Return [x, y] of the center of cell containing provided text 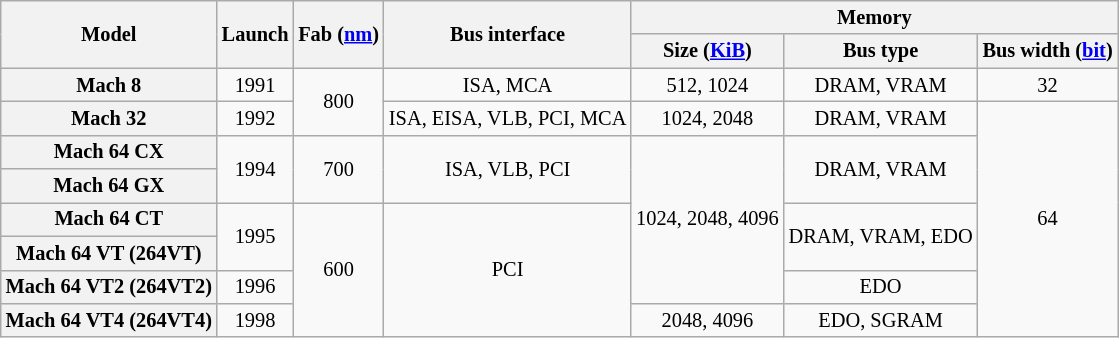
ISA, VLB, PCI [508, 168]
EDO [881, 287]
1024, 2048, 4096 [707, 219]
32 [1048, 85]
64 [1048, 219]
Memory [874, 17]
ISA, MCA [508, 85]
Launch [256, 34]
600 [338, 270]
1024, 2048 [707, 118]
Mach 64 CT [109, 219]
1998 [256, 320]
PCI [508, 270]
ISA, EISA, VLB, PCI, MCA [508, 118]
Mach 8 [109, 85]
Mach 64 VT (264VT) [109, 253]
Size (KiB) [707, 51]
Mach 64 CX [109, 152]
Mach 64 VT4 (264VT4) [109, 320]
Model [109, 34]
700 [338, 168]
800 [338, 102]
Mach 32 [109, 118]
Bus width (bit) [1048, 51]
1996 [256, 287]
512, 1024 [707, 85]
1991 [256, 85]
1994 [256, 168]
DRAM, VRAM, EDO [881, 236]
1992 [256, 118]
Bus interface [508, 34]
Mach 64 GX [109, 186]
Fab (nm) [338, 34]
EDO, SGRAM [881, 320]
Mach 64 VT2 (264VT2) [109, 287]
Bus type [881, 51]
2048, 4096 [707, 320]
1995 [256, 236]
